Detect which cell encompasses the target text, then output its (x, y) center coordinate. 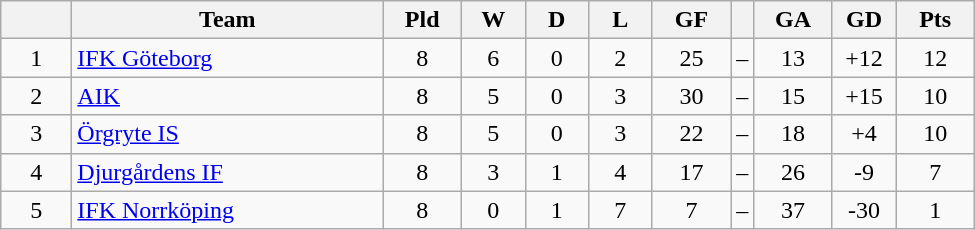
GA (794, 20)
30 (692, 96)
L (621, 20)
25 (692, 58)
W (493, 20)
15 (794, 96)
Pts (936, 20)
12 (936, 58)
D (557, 20)
37 (794, 210)
13 (794, 58)
+4 (864, 134)
GD (864, 20)
AIK (228, 96)
Pld (422, 20)
+15 (864, 96)
+12 (864, 58)
Djurgårdens IF (228, 172)
IFK Norrköping (228, 210)
GF (692, 20)
17 (692, 172)
Team (228, 20)
-9 (864, 172)
Örgryte IS (228, 134)
-30 (864, 210)
18 (794, 134)
26 (794, 172)
IFK Göteborg (228, 58)
22 (692, 134)
6 (493, 58)
